Pinpoint the cell where the given text exists, returning its [X, Y] midpoint coordinate. 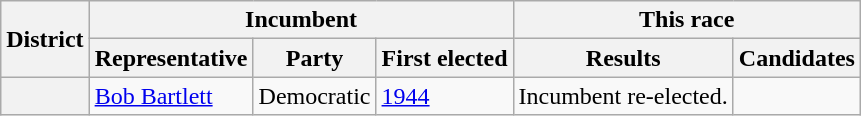
Candidates [796, 58]
Bob Bartlett [171, 96]
Representative [171, 58]
Party [314, 58]
Incumbent [301, 20]
Democratic [314, 96]
Results [623, 58]
This race [686, 20]
Incumbent re-elected. [623, 96]
District [45, 39]
First elected [444, 58]
1944 [444, 96]
